Search for the cell housing the specified text and yield its [x, y] center coordinate. 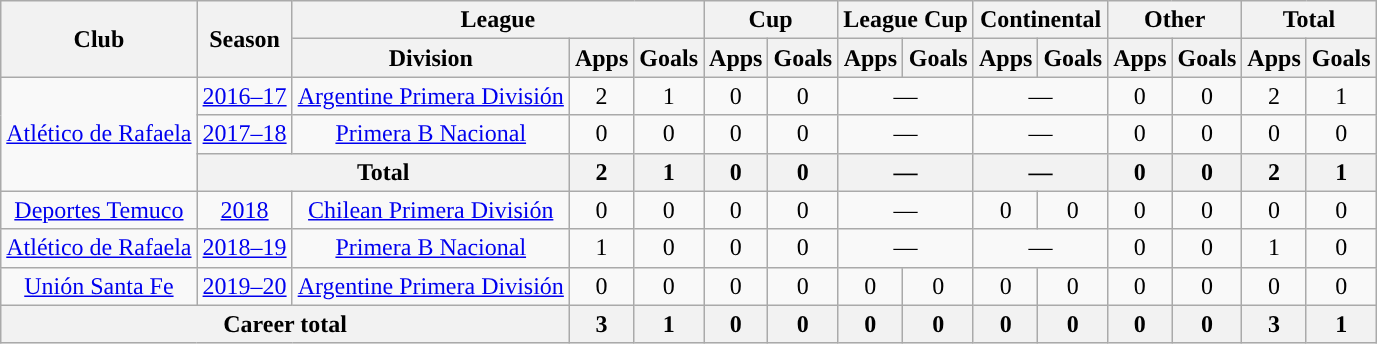
Deportes Temuco [99, 210]
2016–17 [244, 96]
Chilean Primera División [430, 210]
2017–18 [244, 134]
2019–20 [244, 286]
2018–19 [244, 248]
Other [1175, 20]
Division [430, 58]
League [498, 20]
2018 [244, 210]
Club [99, 39]
League Cup [906, 20]
Cup [771, 20]
Season [244, 39]
Continental [1040, 20]
Career total [286, 324]
Unión Santa Fe [99, 286]
